Return the (X, Y) coordinate for the center point of the cell that contains the specified text.  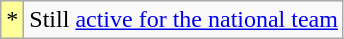
* (12, 20)
Still active for the national team (184, 20)
